Provide the [X, Y] coordinate of the cell's center where the given text is located.  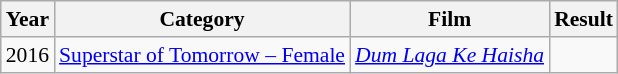
Superstar of Tomorrow – Female [202, 55]
Result [584, 19]
Film [450, 19]
2016 [28, 55]
Dum Laga Ke Haisha [450, 55]
Category [202, 19]
Year [28, 19]
